For the text-containing cell, return its midpoint in (x, y) coordinate format. 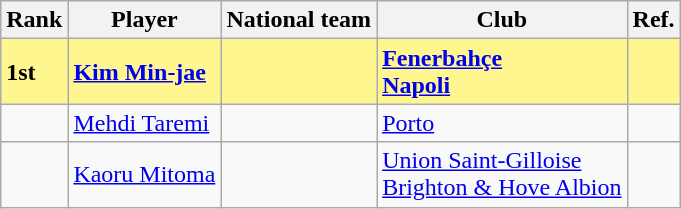
Kaoru Mitoma (144, 174)
Union Saint-Gilloise Brighton & Hove Albion (502, 174)
1st (34, 72)
Kim Min-jae (144, 72)
Rank (34, 20)
National team (299, 20)
Club (502, 20)
Ref. (654, 20)
Mehdi Taremi (144, 123)
Porto (502, 123)
Fenerbahçe Napoli (502, 72)
Player (144, 20)
